Capture the cell that displays the provided text and extract its [X, Y] central coordinate. 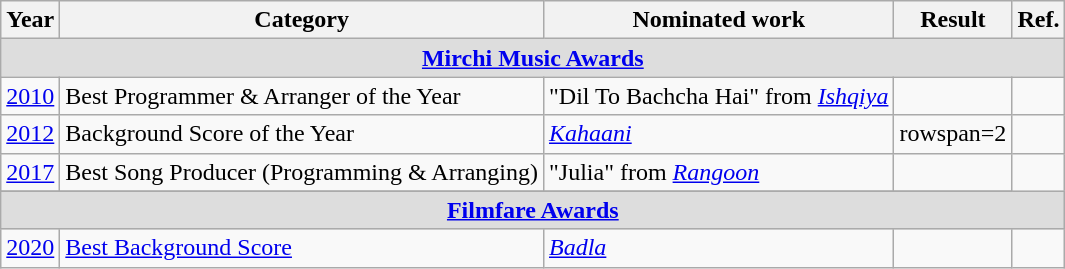
Badla [718, 248]
Best Programmer & Arranger of the Year [302, 96]
Result [953, 20]
2012 [30, 134]
Year [30, 20]
2020 [30, 248]
Nominated work [718, 20]
"Julia" from Rangoon [718, 172]
2010 [30, 96]
rowspan=2 [953, 134]
Mirchi Music Awards [533, 58]
Best Song Producer (Programming & Arranging) [302, 172]
Ref. [1038, 20]
2017 [30, 172]
Kahaani [718, 134]
Filmfare Awards [533, 210]
Best Background Score [302, 248]
"Dil To Bachcha Hai" from Ishqiya [718, 96]
Background Score of the Year [302, 134]
Category [302, 20]
